Return [X, Y] of the center of cell containing provided text 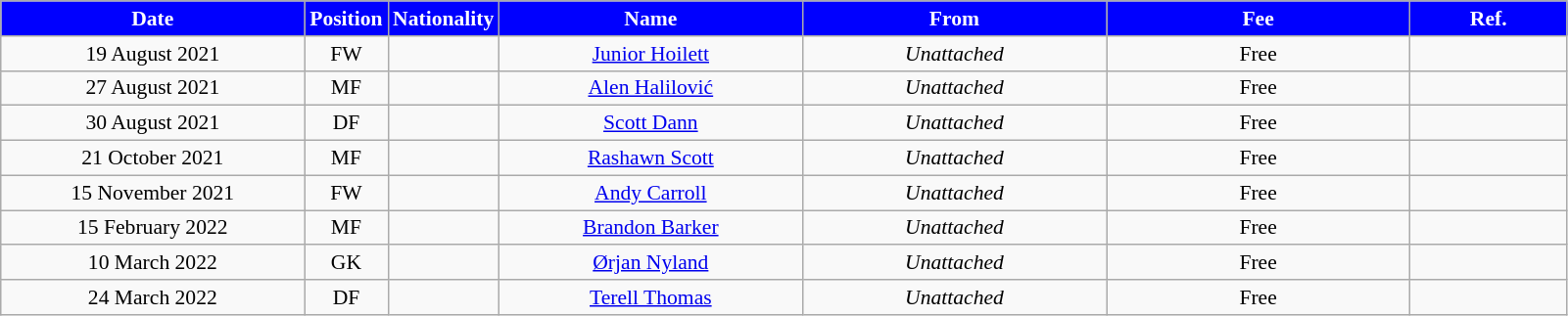
Ref. [1489, 19]
Scott Dann [650, 123]
Alen Halilović [650, 88]
Name [650, 19]
24 March 2022 [153, 297]
Nationality [443, 19]
Date [153, 19]
Position [347, 19]
21 October 2021 [153, 158]
From [954, 19]
30 August 2021 [153, 123]
15 November 2021 [153, 193]
Junior Hoilett [650, 54]
Fee [1259, 19]
27 August 2021 [153, 88]
Terell Thomas [650, 297]
GK [347, 263]
Brandon Barker [650, 228]
Andy Carroll [650, 193]
19 August 2021 [153, 54]
15 February 2022 [153, 228]
Ørjan Nyland [650, 263]
Rashawn Scott [650, 158]
10 March 2022 [153, 263]
